Output the (x, y) coordinate of the center of the cell containing the given text.  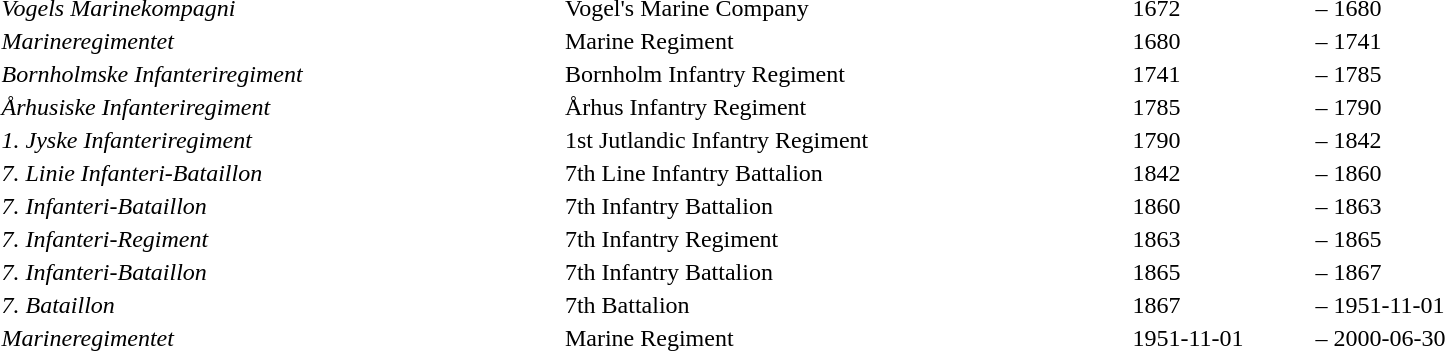
7. Linie Infanteri-Bataillon (280, 173)
Bornholmske Infanteriregiment (280, 74)
1680 (1221, 41)
1st Jutlandic Infantry Regiment (846, 140)
1741 (1221, 74)
Århusiske Infanteriregiment (280, 107)
1790 (1221, 140)
Marineregimentet (280, 41)
1785 (1221, 107)
7. Bataillon (280, 305)
Bornholm Infantry Regiment (846, 74)
7th Battalion (846, 305)
7. Infanteri-Regiment (280, 239)
1867 (1221, 305)
7th Infantry Regiment (846, 239)
Århus Infantry Regiment (846, 107)
7th Line Infantry Battalion (846, 173)
1842 (1221, 173)
1860 (1221, 206)
1863 (1221, 239)
Marine Regiment (846, 41)
1865 (1221, 272)
1. Jyske Infanteriregiment (280, 140)
